Search for the cell housing the specified text and yield its [x, y] center coordinate. 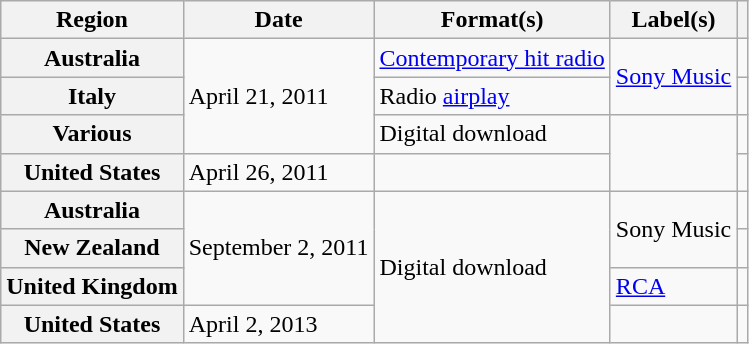
September 2, 2011 [278, 248]
Label(s) [673, 20]
Radio airplay [492, 96]
Date [278, 20]
April 21, 2011 [278, 96]
Region [92, 20]
United Kingdom [92, 286]
April 2, 2013 [278, 324]
April 26, 2011 [278, 172]
Contemporary hit radio [492, 58]
New Zealand [92, 248]
Italy [92, 96]
Format(s) [492, 20]
RCA [673, 286]
Various [92, 134]
